For the text-containing cell, return its midpoint in [x, y] coordinate format. 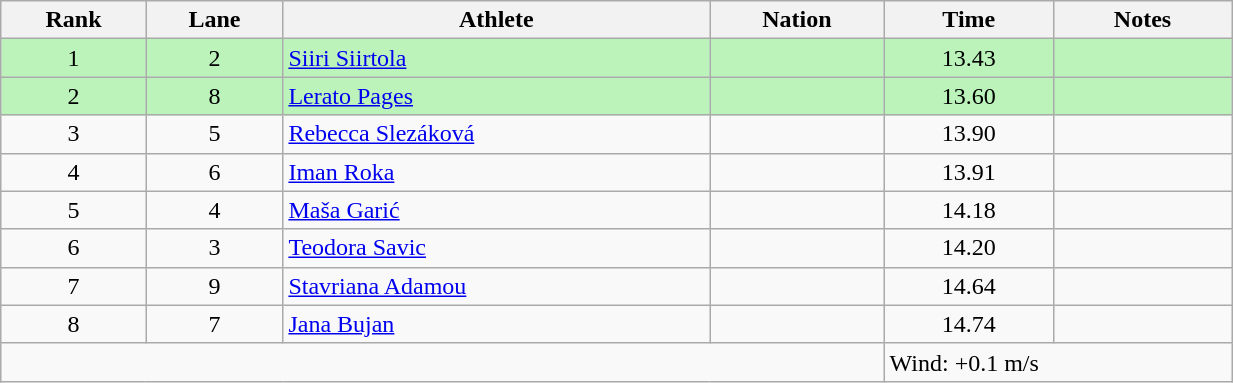
14.64 [968, 286]
Maša Garić [496, 210]
14.74 [968, 324]
Wind: +0.1 m/s [1058, 362]
Teodora Savic [496, 248]
Siiri Siirtola [496, 58]
9 [214, 286]
14.18 [968, 210]
Jana Bujan [496, 324]
13.91 [968, 172]
Lerato Pages [496, 96]
Rebecca Slezáková [496, 134]
14.20 [968, 248]
Notes [1142, 20]
Iman Roka [496, 172]
Lane [214, 20]
Stavriana Adamou [496, 286]
13.90 [968, 134]
Athlete [496, 20]
Time [968, 20]
13.43 [968, 58]
13.60 [968, 96]
1 [74, 58]
Rank [74, 20]
Nation [797, 20]
